Find where the given text appears and provide that cell's center as (X, Y) coordinate. 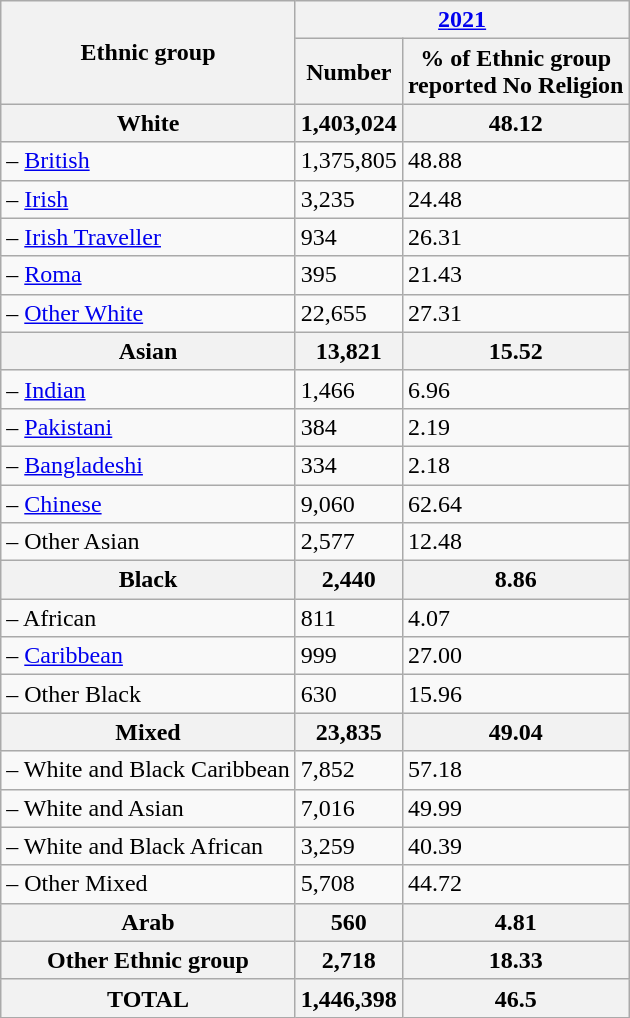
Ethnic group (148, 52)
40.39 (516, 846)
TOTAL (148, 998)
62.64 (516, 503)
4.81 (516, 922)
57.18 (516, 770)
27.00 (516, 656)
2.19 (516, 427)
– Other White (148, 313)
– White and Black Caribbean (148, 770)
– Irish (148, 199)
13,821 (348, 351)
395 (348, 275)
3,259 (348, 846)
1,446,398 (348, 998)
27.31 (516, 313)
2021 (462, 20)
21.43 (516, 275)
9,060 (348, 503)
– Bangladeshi (148, 465)
Asian (148, 351)
– Chinese (148, 503)
18.33 (516, 960)
49.04 (516, 732)
44.72 (516, 884)
15.96 (516, 694)
Arab (148, 922)
384 (348, 427)
– Roma (148, 275)
23,835 (348, 732)
– Other Mixed (148, 884)
7,852 (348, 770)
48.88 (516, 161)
White (148, 123)
48.12 (516, 123)
1,403,024 (348, 123)
630 (348, 694)
3,235 (348, 199)
– Caribbean (148, 656)
– Irish Traveller (148, 237)
– Pakistani (148, 427)
– British (148, 161)
15.52 (516, 351)
– Other Black (148, 694)
2,440 (348, 580)
2.18 (516, 465)
– Other Asian (148, 542)
Other Ethnic group (148, 960)
% of Ethnic groupreported No Religion (516, 72)
Mixed (148, 732)
46.5 (516, 998)
26.31 (516, 237)
– Indian (148, 389)
934 (348, 237)
Number (348, 72)
7,016 (348, 808)
1,466 (348, 389)
5,708 (348, 884)
24.48 (516, 199)
– African (148, 618)
12.48 (516, 542)
22,655 (348, 313)
999 (348, 656)
1,375,805 (348, 161)
4.07 (516, 618)
Black (148, 580)
560 (348, 922)
6.96 (516, 389)
– White and Black African (148, 846)
2,718 (348, 960)
8.86 (516, 580)
2,577 (348, 542)
49.99 (516, 808)
811 (348, 618)
– White and Asian (148, 808)
334 (348, 465)
